Locate the cell with the specified text and output its [x, y] center coordinate. 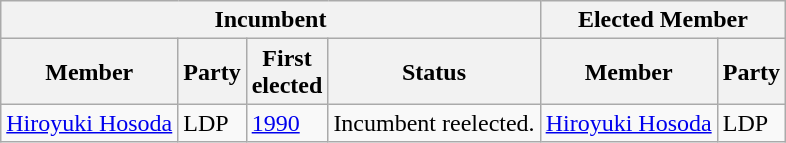
Elected Member [662, 20]
1990 [287, 123]
Incumbent [270, 20]
Incumbent reelected. [434, 123]
Status [434, 72]
Firstelected [287, 72]
